Scan for the cell matching the given text and deliver its (X, Y) coordinate at center. 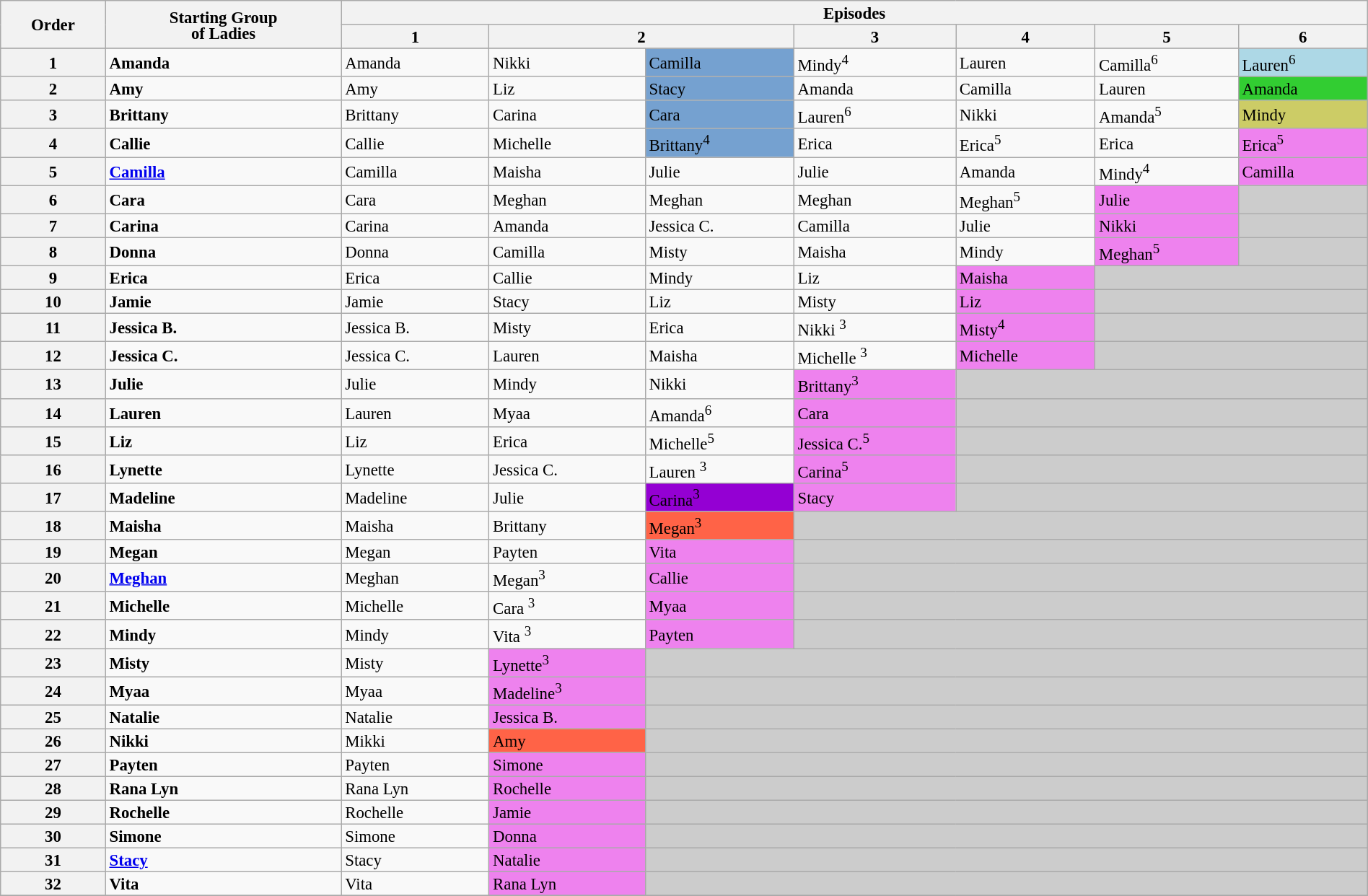
Starting Groupof Ladies (224, 25)
13 (53, 384)
Michelle5 (719, 440)
9 (53, 277)
10 (53, 302)
Cara 3 (567, 606)
15 (53, 440)
Madeline3 (567, 691)
Carina5 (874, 469)
Amanda5 (1167, 114)
Nikki 3 (874, 328)
19 (53, 551)
18 (53, 525)
31 (53, 860)
Episodes (854, 13)
20 (53, 577)
Camilla6 (1167, 62)
Lauren 3 (719, 469)
8 (53, 251)
Carina3 (719, 498)
Jessica C.5 (874, 440)
Brittany3 (874, 384)
Brittany4 (719, 143)
Lynette3 (567, 662)
7 (53, 225)
22 (53, 635)
12 (53, 356)
23 (53, 662)
Vita 3 (567, 635)
28 (53, 788)
24 (53, 691)
16 (53, 469)
Michelle 3 (874, 356)
Amanda6 (719, 413)
11 (53, 328)
29 (53, 812)
26 (53, 740)
25 (53, 717)
30 (53, 837)
Mikki (416, 740)
32 (53, 884)
Order (53, 25)
14 (53, 413)
17 (53, 498)
21 (53, 606)
27 (53, 765)
Misty4 (1026, 328)
